Return (X, Y) of the center of cell containing provided text 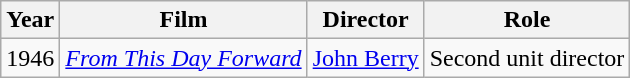
1946 (30, 58)
Year (30, 20)
Film (184, 20)
John Berry (366, 58)
From This Day Forward (184, 58)
Role (527, 20)
Second unit director (527, 58)
Director (366, 20)
